Detect which cell encompasses the target text, then output its [X, Y] center coordinate. 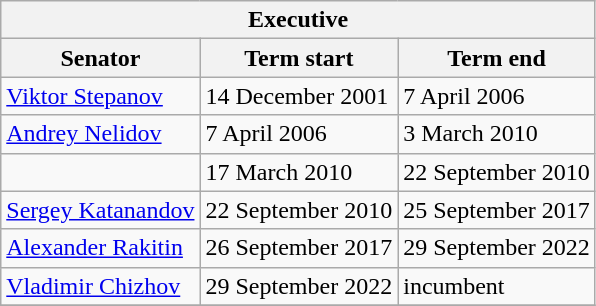
incumbent [497, 286]
Sergey Katanandov [100, 210]
Alexander Rakitin [100, 248]
Senator [100, 58]
Executive [298, 20]
Viktor Stepanov [100, 96]
Andrey Nelidov [100, 134]
26 September 2017 [299, 248]
Vladimir Chizhov [100, 286]
3 March 2010 [497, 134]
17 March 2010 [299, 172]
Term start [299, 58]
14 December 2001 [299, 96]
Term end [497, 58]
25 September 2017 [497, 210]
